Provide the [x, y] coordinate of the cell's center where the given text is located.  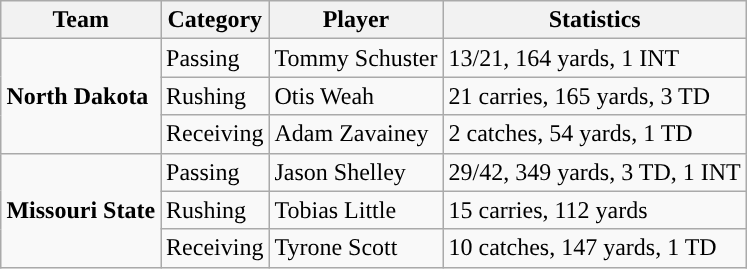
Tommy Schuster [356, 58]
13/21, 164 yards, 1 INT [594, 58]
Adam Zavainey [356, 134]
Statistics [594, 20]
Missouri State [81, 210]
Otis Weah [356, 96]
Player [356, 20]
15 carries, 112 yards [594, 210]
Tyrone Scott [356, 248]
North Dakota [81, 96]
Category [215, 20]
Jason Shelley [356, 172]
Tobias Little [356, 210]
10 catches, 147 yards, 1 TD [594, 248]
29/42, 349 yards, 3 TD, 1 INT [594, 172]
Team [81, 20]
21 carries, 165 yards, 3 TD [594, 96]
2 catches, 54 yards, 1 TD [594, 134]
